Pinpoint the cell where the given text exists, returning its (X, Y) midpoint coordinate. 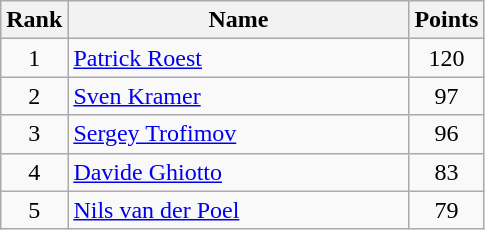
1 (34, 58)
2 (34, 96)
96 (446, 134)
120 (446, 58)
5 (34, 210)
Nils van der Poel (238, 210)
83 (446, 172)
Rank (34, 20)
Sven Kramer (238, 96)
4 (34, 172)
Name (238, 20)
79 (446, 210)
Points (446, 20)
Patrick Roest (238, 58)
Davide Ghiotto (238, 172)
Sergey Trofimov (238, 134)
3 (34, 134)
97 (446, 96)
